Pinpoint the cell where the given text exists, returning its [x, y] midpoint coordinate. 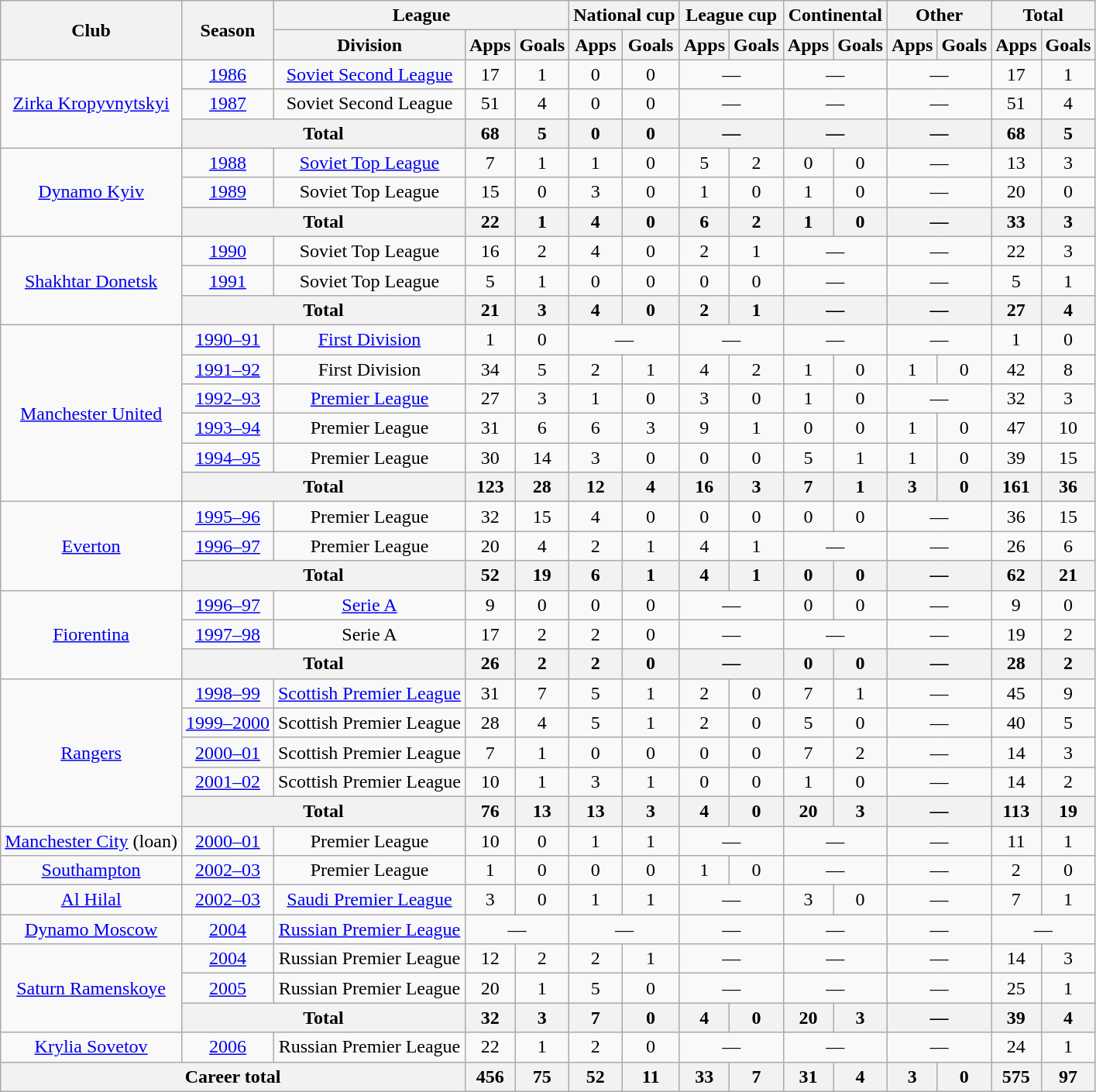
47 [1016, 428]
League cup [731, 15]
75 [542, 1077]
Club [91, 30]
62 [1016, 575]
1991 [228, 280]
30 [490, 458]
Manchester City (loan) [91, 840]
Rangers [91, 752]
Continental [835, 15]
123 [490, 487]
2006 [228, 1047]
161 [1016, 487]
Dynamo Kyiv [91, 192]
Fiorentina [91, 634]
League [421, 15]
Saudi Premier League [369, 900]
76 [490, 811]
Other [939, 15]
1987 [228, 104]
34 [490, 369]
2005 [228, 988]
Division [369, 45]
42 [1016, 369]
1991–92 [228, 369]
Season [228, 30]
Saturn Ramenskoye [91, 988]
Al Hilal [91, 900]
1993–94 [228, 428]
1990–91 [228, 339]
Everton [91, 546]
1986 [228, 74]
1995–96 [228, 517]
25 [1016, 988]
2001–02 [228, 781]
8 [1068, 369]
1999–2000 [228, 723]
Zirka Kropyvnytskyi [91, 104]
Dynamo Moscow [91, 929]
97 [1068, 1077]
Manchester United [91, 413]
Career total [233, 1077]
1989 [228, 192]
Southampton [91, 871]
1997–98 [228, 634]
24 [1016, 1047]
40 [1016, 723]
1998–99 [228, 693]
1990 [228, 251]
575 [1016, 1077]
Krylia Sovetov [91, 1047]
National cup [624, 15]
Shakhtar Donetsk [91, 280]
1992–93 [228, 399]
1988 [228, 163]
456 [490, 1077]
1994–95 [228, 458]
45 [1016, 693]
113 [1016, 811]
